Identify which cell holds the provided text, then report its [X, Y] central coordinate. 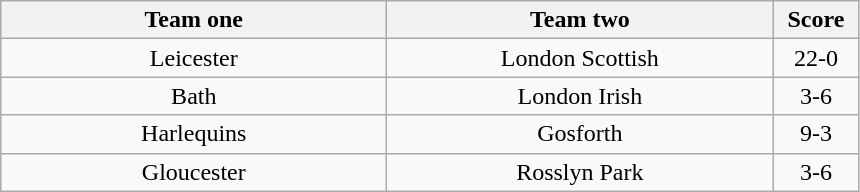
Rosslyn Park [580, 172]
Team one [194, 20]
Team two [580, 20]
22-0 [816, 58]
Bath [194, 96]
Harlequins [194, 134]
Score [816, 20]
9-3 [816, 134]
Gloucester [194, 172]
Gosforth [580, 134]
London Scottish [580, 58]
London Irish [580, 96]
Leicester [194, 58]
